Search for the cell housing the specified text and yield its [x, y] center coordinate. 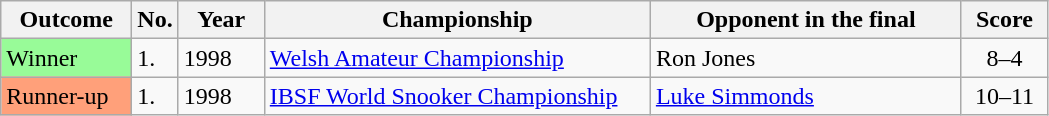
8–4 [1004, 58]
IBSF World Snooker Championship [457, 96]
Outcome [66, 20]
Welsh Amateur Championship [457, 58]
Year [221, 20]
Score [1004, 20]
No. [155, 20]
Luke Simmonds [806, 96]
10–11 [1004, 96]
Championship [457, 20]
Winner [66, 58]
Runner-up [66, 96]
Opponent in the final [806, 20]
Ron Jones [806, 58]
